Determine the [x, y] coordinate at the center of the cell enclosing the given text.  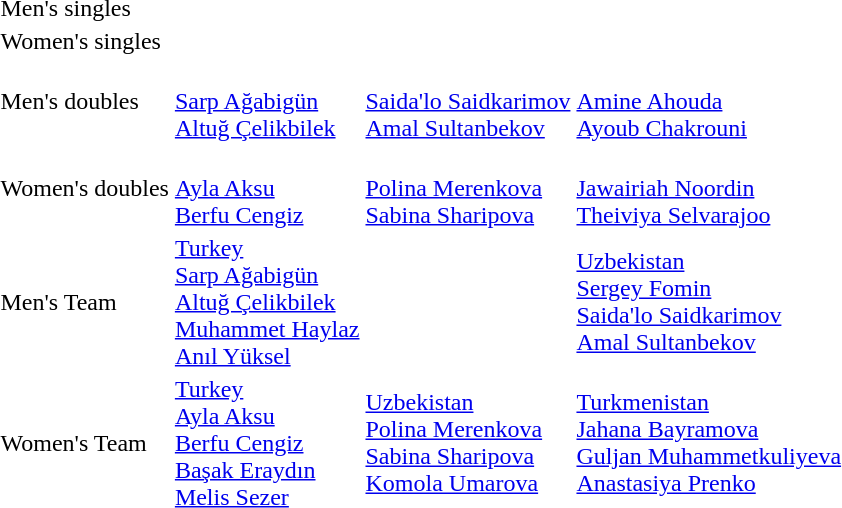
TurkeySarp AğabigünAltuğ ÇelikbilekMuhammet HaylazAnıl Yüksel [267, 302]
Ayla AksuBerfu Cengiz [267, 188]
Saida'lo SaidkarimovAmal Sultanbekov [468, 101]
Polina MerenkovaSabina Sharipova [468, 188]
Sarp AğabigünAltuğ Çelikbilek [267, 101]
